Determine the [x, y] coordinate at the center of the cell enclosing the given text.  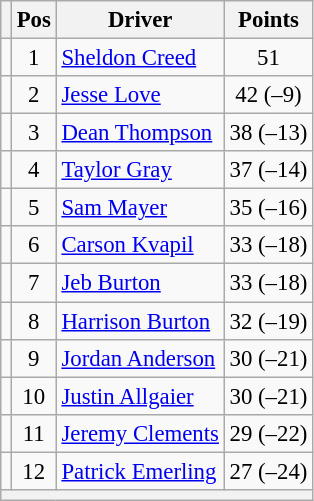
38 (–13) [268, 133]
32 (–19) [268, 321]
Patrick Emerling [140, 471]
8 [34, 321]
2 [34, 95]
Jordan Anderson [140, 358]
1 [34, 58]
Jeremy Clements [140, 433]
4 [34, 170]
Jeb Burton [140, 283]
27 (–24) [268, 471]
10 [34, 396]
Pos [34, 20]
Harrison Burton [140, 321]
Sam Mayer [140, 208]
Sheldon Creed [140, 58]
Justin Allgaier [140, 396]
Dean Thompson [140, 133]
5 [34, 208]
Jesse Love [140, 95]
9 [34, 358]
37 (–14) [268, 170]
6 [34, 245]
7 [34, 283]
42 (–9) [268, 95]
Points [268, 20]
3 [34, 133]
51 [268, 58]
29 (–22) [268, 433]
Taylor Gray [140, 170]
35 (–16) [268, 208]
Driver [140, 20]
12 [34, 471]
Carson Kvapil [140, 245]
11 [34, 433]
